Return (x, y) of the center of cell containing provided text 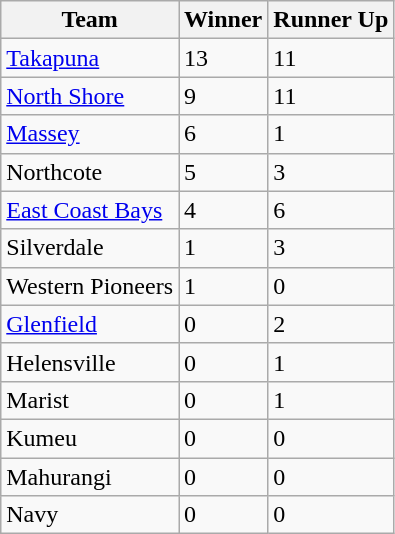
2 (331, 324)
North Shore (90, 96)
Northcote (90, 172)
Western Pioneers (90, 286)
Glenfield (90, 324)
Massey (90, 134)
Kumeu (90, 438)
East Coast Bays (90, 210)
13 (222, 58)
Marist (90, 400)
Team (90, 20)
4 (222, 210)
Takapuna (90, 58)
Navy (90, 515)
9 (222, 96)
Silverdale (90, 248)
Mahurangi (90, 477)
5 (222, 172)
Helensville (90, 362)
Winner (222, 20)
Runner Up (331, 20)
